Detect which cell encompasses the target text, then output its (x, y) center coordinate. 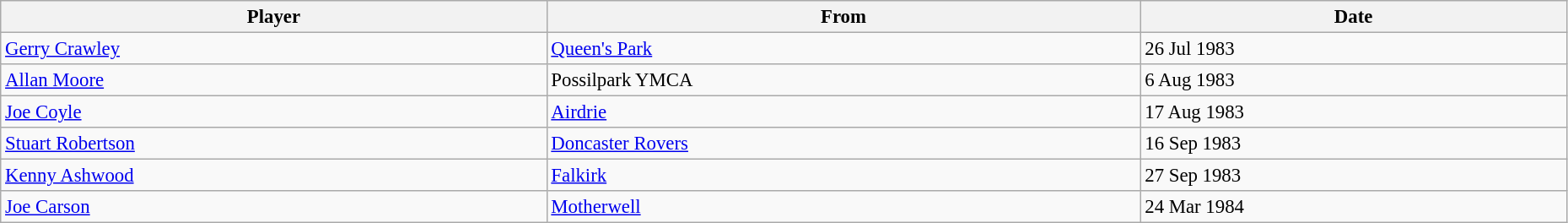
24 Mar 1984 (1353, 207)
26 Jul 1983 (1353, 49)
Date (1353, 17)
Doncaster Rovers (843, 144)
Allan Moore (273, 80)
6 Aug 1983 (1353, 80)
Player (273, 17)
Joe Carson (273, 207)
17 Aug 1983 (1353, 112)
Falkirk (843, 176)
Possilpark YMCA (843, 80)
27 Sep 1983 (1353, 176)
Stuart Robertson (273, 144)
Joe Coyle (273, 112)
Gerry Crawley (273, 49)
Airdrie (843, 112)
From (843, 17)
Motherwell (843, 207)
Kenny Ashwood (273, 176)
Queen's Park (843, 49)
16 Sep 1983 (1353, 144)
